Determine the [X, Y] coordinate at the center of the cell enclosing the given text.  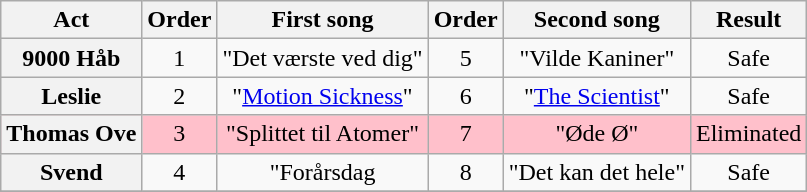
"Forårsdag [322, 172]
7 [466, 134]
"Splittet til Atomer" [322, 134]
Result [748, 20]
"Motion Sickness" [322, 96]
Thomas Ove [72, 134]
"Det kan det hele" [596, 172]
6 [466, 96]
"The Scientist" [596, 96]
Svend [72, 172]
8 [466, 172]
Second song [596, 20]
"Det værste ved dig" [322, 58]
"Vilde Kaniner" [596, 58]
2 [180, 96]
First song [322, 20]
5 [466, 58]
9000 Håb [72, 58]
Act [72, 20]
1 [180, 58]
Eliminated [748, 134]
4 [180, 172]
3 [180, 134]
Leslie [72, 96]
"Øde Ø" [596, 134]
